Scan for the cell matching the given text and deliver its [x, y] coordinate at center. 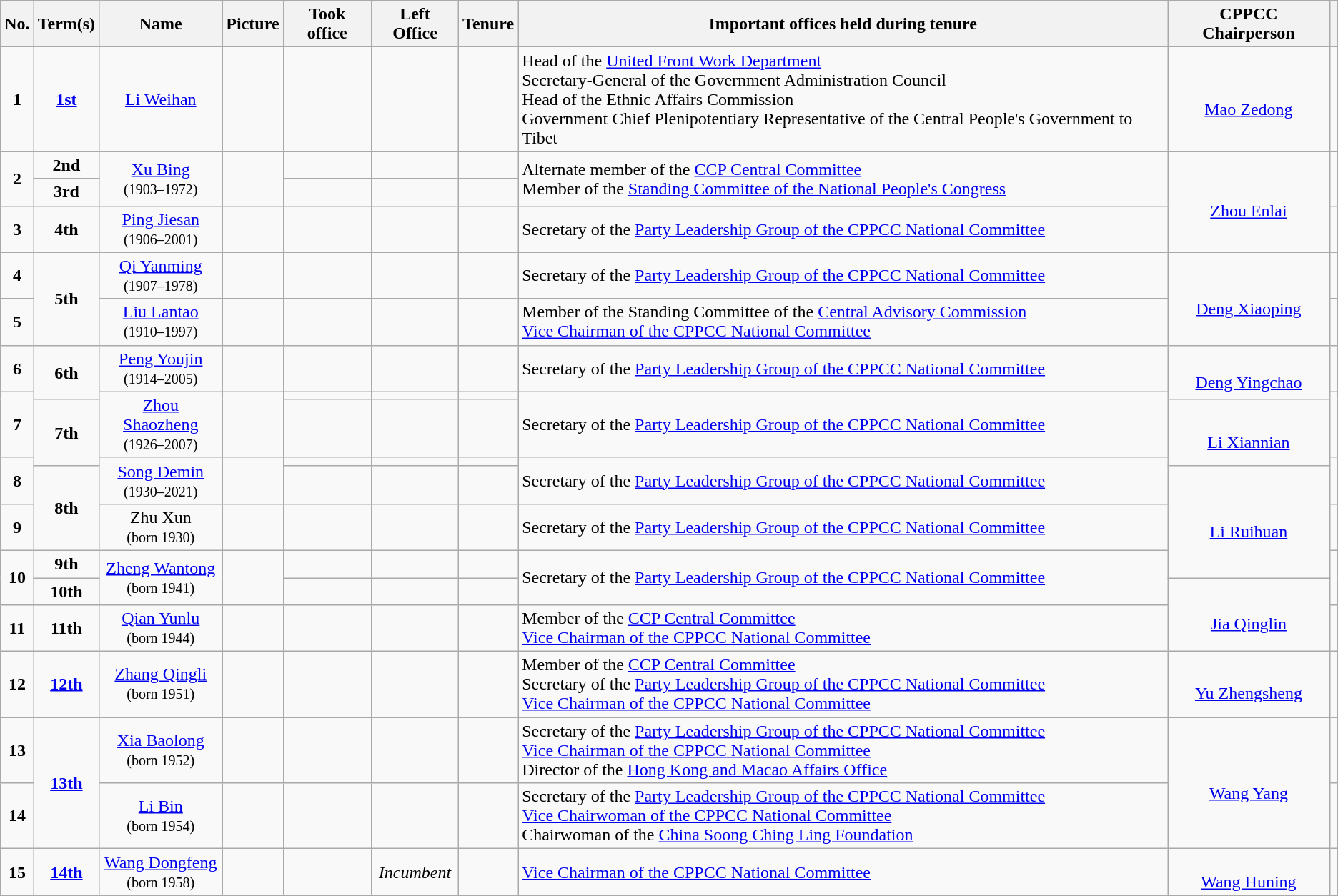
Zhou Enlai [1249, 201]
6th [66, 372]
Incumbent [415, 872]
Ping Jiesan(1906–2001) [161, 229]
Name [161, 24]
9 [17, 527]
Xia Baolong(born 1952) [161, 750]
11 [17, 629]
No. [17, 24]
14th [66, 872]
3rd [66, 192]
Li Bin(born 1954) [161, 816]
Qi Yanming(1907–1978) [161, 276]
CPPCC Chairperson [1249, 24]
9th [66, 564]
3 [17, 229]
Song Demin(1930–2021) [161, 480]
Zhang Qingli(born 1951) [161, 685]
Member of the CCP Central CommitteeVice Chairman of the CPPCC National Committee [843, 629]
Xu Bing(1903–1972) [161, 179]
Left Office [415, 24]
Wang Huning [1249, 872]
Picture [253, 24]
13 [17, 750]
Zhou Shaozheng(1926–2007) [161, 424]
Vice Chairman of the CPPCC National Committee [843, 872]
10th [66, 591]
4 [17, 276]
12 [17, 685]
Member of the Standing Committee of the Central Advisory CommissionVice Chairman of the CPPCC National Committee [843, 322]
Jia Qinglin [1249, 614]
Liu Lantao(1910–1997) [161, 322]
Li Xiannian [1249, 432]
6 [17, 369]
Wang Dongfeng(born 1958) [161, 872]
7th [66, 432]
12th [66, 685]
Li Ruihuan [1249, 522]
Li Weihan [161, 99]
Important offices held during tenure [843, 24]
Term(s) [66, 24]
1 [17, 99]
15 [17, 872]
2 [17, 179]
Peng Youjin(1914–2005) [161, 369]
Tenure [489, 24]
Alternate member of the CCP Central CommitteeMember of the Standing Committee of the National People's Congress [843, 179]
Mao Zedong [1249, 99]
4th [66, 229]
Qian Yunlu(born 1944) [161, 629]
13th [66, 783]
Yu Zhengsheng [1249, 685]
Wang Yang [1249, 783]
2nd [66, 165]
8 [17, 480]
14 [17, 816]
10 [17, 577]
Zheng Wantong(born 1941) [161, 577]
5th [66, 299]
8th [66, 507]
5 [17, 322]
Took office [327, 24]
Deng Yingchao [1249, 372]
Deng Xiaoping [1249, 299]
7 [17, 424]
1st [66, 99]
11th [66, 629]
Zhu Xun(born 1930) [161, 527]
